Locate the cell with the specified text and output its (x, y) center coordinate. 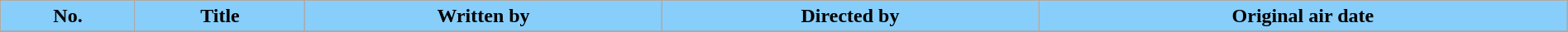
Written by (484, 16)
Original air date (1303, 16)
No. (68, 16)
Title (220, 16)
Directed by (850, 16)
